Capture the cell that displays the provided text and extract its [x, y] central coordinate. 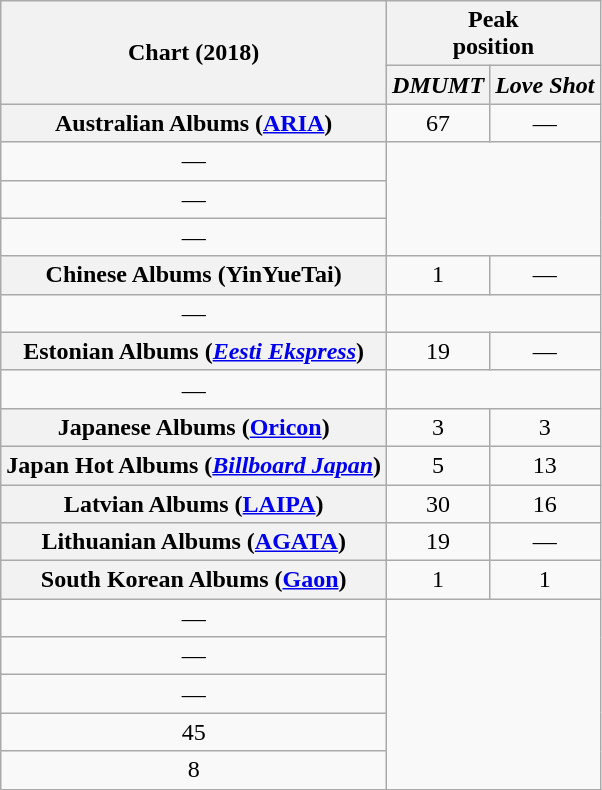
Chinese Albums (YinYueTai) [194, 275]
DMUMT [438, 85]
South Korean Albums (Gaon) [194, 580]
Love Shot [545, 85]
67 [438, 123]
13 [545, 465]
Japanese Albums (Oricon) [194, 427]
Chart (2018) [194, 52]
16 [545, 503]
5 [438, 465]
45 [194, 732]
30 [438, 503]
8 [194, 770]
Latvian Albums (LAIPA) [194, 503]
Estonian Albums (Eesti Ekspress) [194, 351]
Japan Hot Albums (Billboard Japan) [194, 465]
Australian Albums (ARIA) [194, 123]
Peak position [494, 34]
Lithuanian Albums (AGATA) [194, 542]
